Find where the given text appears and provide that cell's center as [X, Y] coordinate. 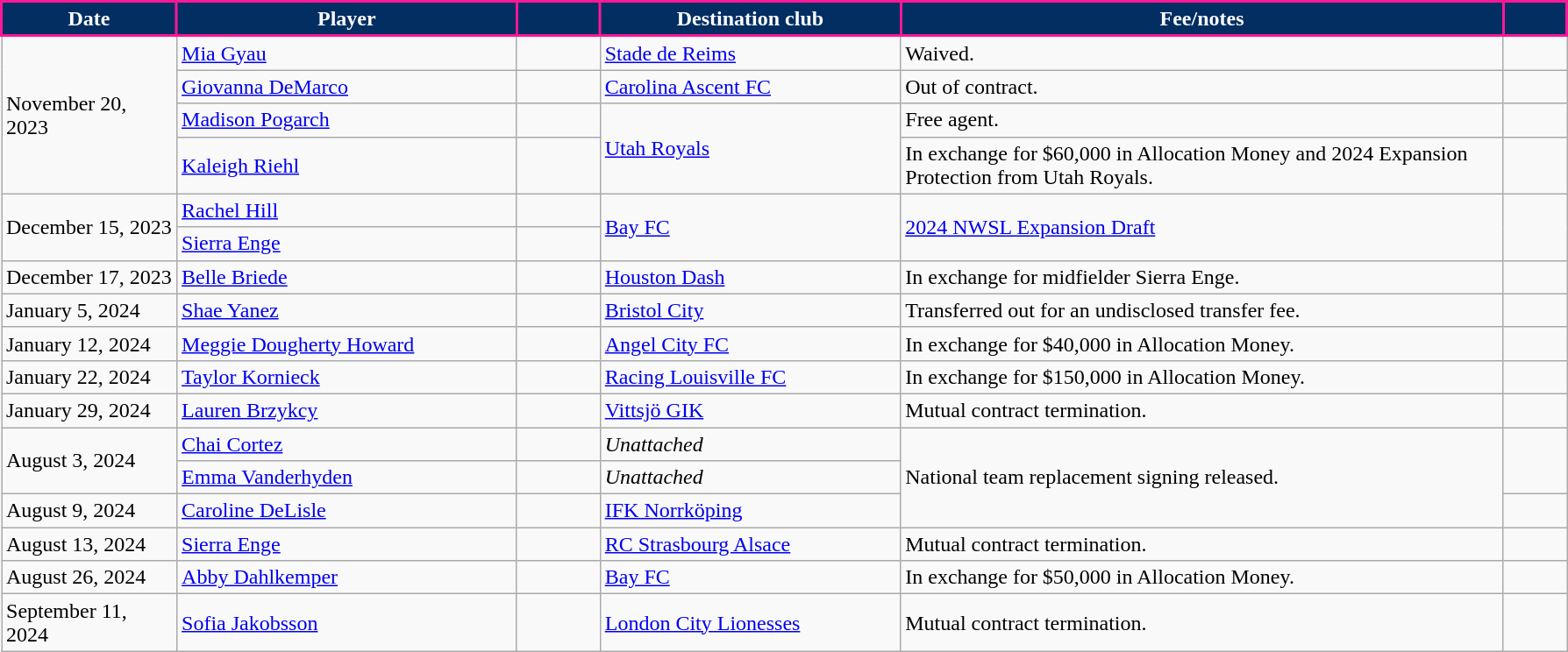
Chai Cortez [347, 444]
Sofia Jakobsson [347, 622]
January 12, 2024 [89, 344]
Kaleigh Riehl [347, 165]
In exchange for midfielder Sierra Enge. [1202, 277]
Abby Dahlkemper [347, 578]
December 17, 2023 [89, 277]
Meggie Dougherty Howard [347, 344]
January 5, 2024 [89, 310]
In exchange for $40,000 in Allocation Money. [1202, 344]
Houston Dash [751, 277]
Taylor Kornieck [347, 377]
September 11, 2024 [89, 622]
Free agent. [1202, 120]
January 29, 2024 [89, 410]
Giovanna DeMarco [347, 87]
August 3, 2024 [89, 461]
Emma Vanderhyden [347, 478]
Player [347, 19]
Waived. [1202, 53]
Bristol City [751, 310]
Fee/notes [1202, 19]
Transferred out for an undisclosed transfer fee. [1202, 310]
August 9, 2024 [89, 511]
Racing Louisville FC [751, 377]
Out of contract. [1202, 87]
December 15, 2023 [89, 227]
IFK Norrköping [751, 511]
Carolina Ascent FC [751, 87]
Stade de Reims [751, 53]
Madison Pogarch [347, 120]
Utah Royals [751, 149]
London City Lionesses [751, 622]
National team replacement signing released. [1202, 478]
Rachel Hill [347, 210]
Vittsjö GIK [751, 410]
Date [89, 19]
Angel City FC [751, 344]
Destination club [751, 19]
In exchange for $150,000 in Allocation Money. [1202, 377]
In exchange for $50,000 in Allocation Money. [1202, 578]
January 22, 2024 [89, 377]
RC Strasbourg Alsace [751, 544]
Lauren Brzykcy [347, 410]
November 20, 2023 [89, 115]
Mia Gyau [347, 53]
Caroline DeLisle [347, 511]
August 26, 2024 [89, 578]
Belle Briede [347, 277]
August 13, 2024 [89, 544]
In exchange for $60,000 in Allocation Money and 2024 Expansion Protection from Utah Royals. [1202, 165]
Shae Yanez [347, 310]
2024 NWSL Expansion Draft [1202, 227]
